Find where the given text appears and provide that cell's center as (X, Y) coordinate. 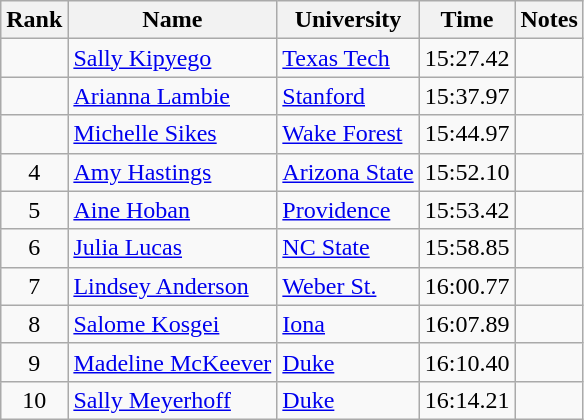
15:37.97 (467, 96)
9 (34, 362)
Time (467, 20)
15:27.42 (467, 58)
Arianna Lambie (172, 96)
Stanford (348, 96)
6 (34, 248)
Wake Forest (348, 134)
NC State (348, 248)
15:52.10 (467, 172)
15:53.42 (467, 210)
Rank (34, 20)
Aine Hoban (172, 210)
8 (34, 324)
15:58.85 (467, 248)
Amy Hastings (172, 172)
16:14.21 (467, 400)
Lindsey Anderson (172, 286)
16:10.40 (467, 362)
Julia Lucas (172, 248)
Arizona State (348, 172)
Notes (549, 20)
Name (172, 20)
Madeline McKeever (172, 362)
Sally Kipyego (172, 58)
5 (34, 210)
15:44.97 (467, 134)
7 (34, 286)
16:00.77 (467, 286)
Salome Kosgei (172, 324)
Michelle Sikes (172, 134)
University (348, 20)
Sally Meyerhoff (172, 400)
Iona (348, 324)
16:07.89 (467, 324)
4 (34, 172)
Providence (348, 210)
Weber St. (348, 286)
10 (34, 400)
Texas Tech (348, 58)
